For the text-containing cell, return its midpoint in (X, Y) coordinate format. 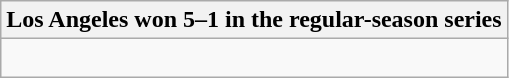
Los Angeles won 5–1 in the regular-season series (254, 20)
